Extract the (x, y) coordinate from the center of the cell holding the provided text.  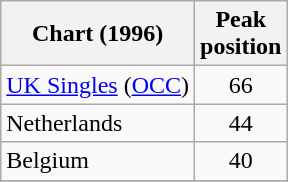
Netherlands (98, 123)
66 (241, 85)
44 (241, 123)
Chart (1996) (98, 34)
Belgium (98, 161)
UK Singles (OCC) (98, 85)
40 (241, 161)
Peakposition (241, 34)
